Determine the [x, y] coordinate at the center of the cell enclosing the given text.  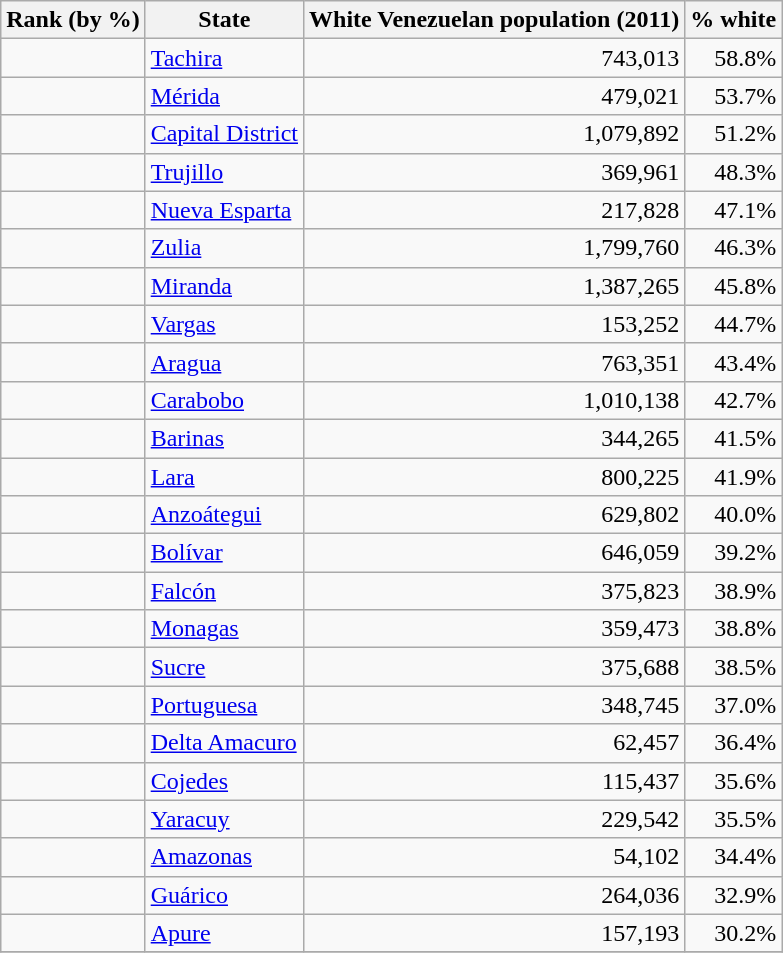
Miranda [224, 286]
Cojedes [224, 781]
47.1% [734, 210]
359,473 [494, 629]
Trujillo [224, 172]
153,252 [494, 324]
35.5% [734, 819]
36.4% [734, 743]
58.8% [734, 58]
Capital District [224, 134]
Amazonas [224, 857]
Sucre [224, 667]
Anzoátegui [224, 515]
375,823 [494, 591]
115,437 [494, 781]
% white [734, 20]
46.3% [734, 248]
39.2% [734, 553]
1,010,138 [494, 400]
40.0% [734, 515]
Aragua [224, 362]
42.7% [734, 400]
43.4% [734, 362]
743,013 [494, 58]
1,079,892 [494, 134]
White Venezuelan population (2011) [494, 20]
Apure [224, 933]
Yaracuy [224, 819]
54,102 [494, 857]
Falcón [224, 591]
41.5% [734, 438]
34.4% [734, 857]
Monagas [224, 629]
157,193 [494, 933]
44.7% [734, 324]
Carabobo [224, 400]
35.6% [734, 781]
State [224, 20]
217,828 [494, 210]
48.3% [734, 172]
1,387,265 [494, 286]
Barinas [224, 438]
45.8% [734, 286]
Guárico [224, 895]
Rank (by %) [73, 20]
348,745 [494, 705]
Mérida [224, 96]
375,688 [494, 667]
Tachira [224, 58]
32.9% [734, 895]
30.2% [734, 933]
Lara [224, 477]
Zulia [224, 248]
37.0% [734, 705]
646,059 [494, 553]
41.9% [734, 477]
264,036 [494, 895]
Portuguesa [224, 705]
229,542 [494, 819]
479,021 [494, 96]
629,802 [494, 515]
Vargas [224, 324]
763,351 [494, 362]
Nueva Esparta [224, 210]
38.8% [734, 629]
800,225 [494, 477]
62,457 [494, 743]
Delta Amacuro [224, 743]
38.9% [734, 591]
51.2% [734, 134]
344,265 [494, 438]
1,799,760 [494, 248]
Bolívar [224, 553]
369,961 [494, 172]
38.5% [734, 667]
53.7% [734, 96]
